Locate the cell with the specified text and output its [X, Y] center coordinate. 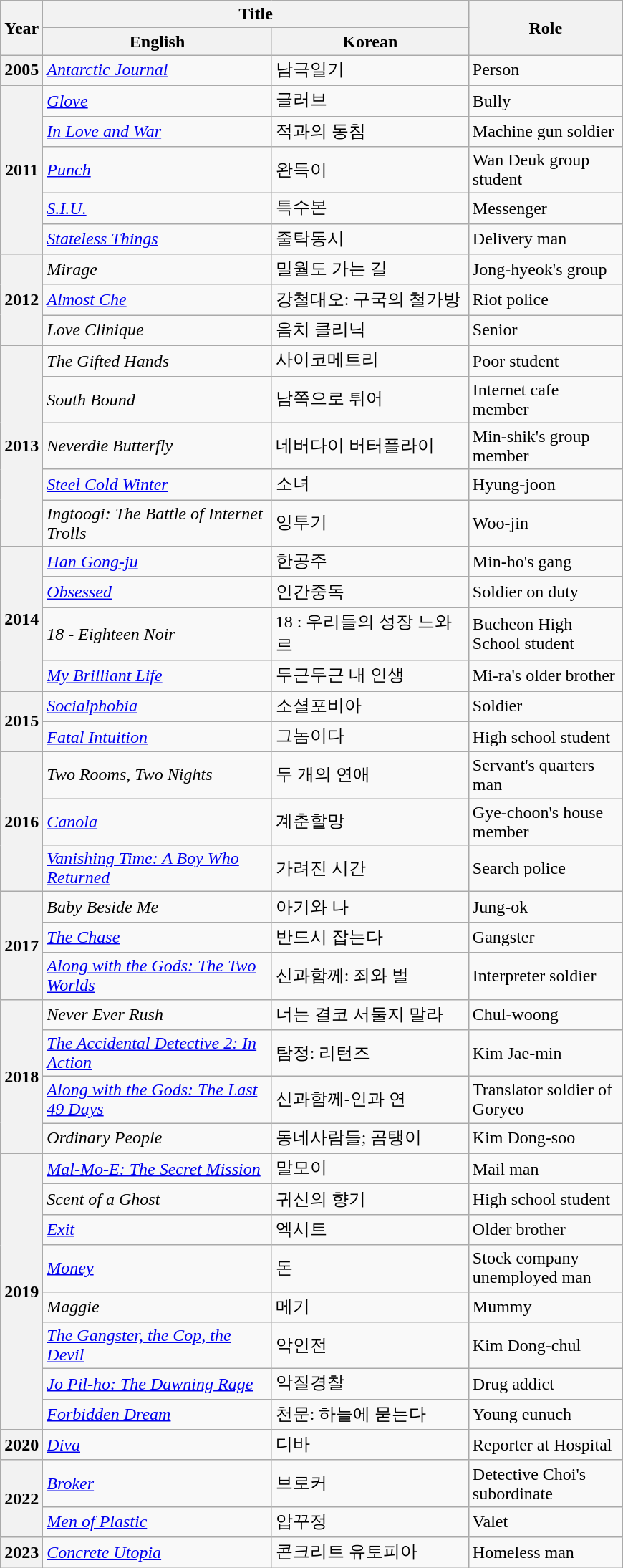
Bully [546, 100]
English [158, 42]
Mirage [158, 269]
Obsessed [158, 592]
2022 [21, 1499]
Homeless man [546, 1553]
탐정: 리턴즈 [370, 1053]
Along with the Gods: The Last 49 Days [158, 1100]
Wan Deuk group student [546, 170]
메기 [370, 1307]
Almost Che [158, 299]
Min-ho's gang [546, 562]
Drug addict [546, 1384]
Stock company unemployed man [546, 1268]
신과함께-인과 연 [370, 1100]
Gangster [546, 937]
Chul-woong [546, 1014]
그놈이다 [370, 736]
Title [256, 14]
두근두근 내 인생 [370, 676]
Detective Choi's subordinate [546, 1483]
Mail man [546, 1169]
아기와 나 [370, 907]
Interpreter soldier [546, 976]
Punch [158, 170]
Love Clinique [158, 331]
Steel Cold Winter [158, 484]
강철대오: 구국의 철가방 [370, 299]
Exit [158, 1229]
Kim Dong-chul [546, 1345]
18 - Eighteen Noir [158, 634]
Reporter at Hospital [546, 1446]
Diva [158, 1446]
반드시 잡는다 [370, 937]
The Gangster, the Cop, the Devil [158, 1345]
Servant's quarters man [546, 775]
Kim Dong-soo [546, 1139]
Poor student [546, 361]
2014 [21, 619]
Vanishing Time: A Boy Who Returned [158, 868]
적과의 동침 [370, 132]
Along with the Gods: The Two Worlds [158, 976]
잉투기 [370, 523]
한공주 [370, 562]
밀월도 가는 길 [370, 269]
돈 [370, 1268]
Delivery man [546, 239]
The Chase [158, 937]
Soldier on duty [546, 592]
음치 클리닉 [370, 331]
소녀 [370, 484]
두 개의 연애 [370, 775]
Ingtoogi: The Battle of Internet Trolls [158, 523]
Stateless Things [158, 239]
Forbidden Dream [158, 1414]
Money [158, 1268]
Neverdie Butterfly [158, 446]
2016 [21, 822]
2005 [21, 70]
완득이 [370, 170]
2011 [21, 169]
Messenger [546, 209]
Concrete Utopia [158, 1553]
Never Ever Rush [158, 1014]
South Bound [158, 400]
S.I.U. [158, 209]
말모이 [370, 1169]
동네사람들; 곰탱이 [370, 1139]
Bucheon High School student [546, 634]
2013 [21, 446]
2015 [21, 721]
소셜포비아 [370, 706]
남쪽으로 튀어 [370, 400]
Canola [158, 822]
Broker [158, 1483]
The Gifted Hands [158, 361]
Search police [546, 868]
줄탁동시 [370, 239]
Translator soldier of Goryeo [546, 1100]
Role [546, 28]
Mummy [546, 1307]
Baby Beside Me [158, 907]
Valet [546, 1521]
In Love and War [158, 132]
Maggie [158, 1307]
Socialphobia [158, 706]
너는 결코 서둘지 말라 [370, 1014]
Person [546, 70]
Older brother [546, 1229]
Men of Plastic [158, 1521]
2012 [21, 300]
Antarctic Journal [158, 70]
특수본 [370, 209]
천문: 하늘에 묻는다 [370, 1414]
Jong-hyeok's group [546, 269]
Mi-ra's older brother [546, 676]
Machine gun soldier [546, 132]
2023 [21, 1553]
Ordinary People [158, 1139]
18 : 우리들의 성장 느와르 [370, 634]
엑시트 [370, 1229]
Gye-choon's house member [546, 822]
악질경찰 [370, 1384]
Mal-Mo-E: The Secret Mission [158, 1169]
Scent of a Ghost [158, 1199]
Korean [370, 42]
귀신의 향기 [370, 1199]
Han Gong-ju [158, 562]
인간중독 [370, 592]
사이코메트리 [370, 361]
Jung-ok [546, 907]
콘크리트 유토피아 [370, 1553]
Riot police [546, 299]
Hyung-joon [546, 484]
남극일기 [370, 70]
Fatal Intuition [158, 736]
Young eunuch [546, 1414]
Internet cafe member [546, 400]
압꾸정 [370, 1521]
2018 [21, 1076]
가려진 시간 [370, 868]
계춘할망 [370, 822]
Year [21, 28]
Woo-jin [546, 523]
신과함께: 죄와 벌 [370, 976]
디바 [370, 1446]
글러브 [370, 100]
2019 [21, 1292]
Jo Pil-ho: The Dawning Rage [158, 1384]
악인전 [370, 1345]
My Brilliant Life [158, 676]
Soldier [546, 706]
브로커 [370, 1483]
2017 [21, 946]
Min-shik's group member [546, 446]
Senior [546, 331]
네버다이 버터플라이 [370, 446]
Glove [158, 100]
The Accidental Detective 2: In Action [158, 1053]
Kim Jae-min [546, 1053]
Two Rooms, Two Nights [158, 775]
2020 [21, 1446]
